Scan for the cell matching the given text and deliver its [X, Y] coordinate at center. 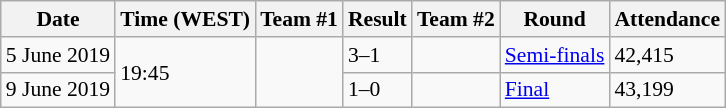
3–1 [378, 55]
Date [58, 19]
Result [378, 19]
Team #2 [456, 19]
Round [555, 19]
5 June 2019 [58, 55]
Semi-finals [555, 55]
Attendance [667, 19]
1–0 [378, 90]
43,199 [667, 90]
19:45 [185, 72]
9 June 2019 [58, 90]
Time (WEST) [185, 19]
Final [555, 90]
42,415 [667, 55]
Team #1 [299, 19]
